Return the [X, Y] coordinate for the center point of the cell that contains the specified text.  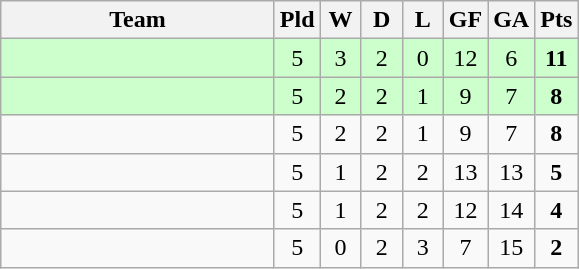
Pts [556, 20]
15 [512, 248]
GA [512, 20]
D [382, 20]
6 [512, 58]
GF [465, 20]
L [422, 20]
11 [556, 58]
Pld [297, 20]
14 [512, 210]
W [340, 20]
4 [556, 210]
Team [138, 20]
